Detect which cell encompasses the target text, then output its [x, y] center coordinate. 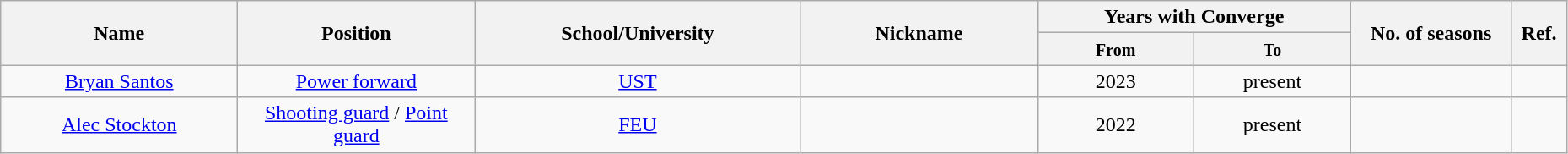
To [1273, 49]
FEU [638, 125]
Shooting guard / Point guard [356, 125]
2022 [1116, 125]
UST [638, 81]
Power forward [356, 81]
School/University [638, 33]
Ref. [1538, 33]
Name [120, 33]
Nickname [919, 33]
From [1116, 49]
Years with Converge [1194, 17]
Position [356, 33]
Bryan Santos [120, 81]
No. of seasons [1431, 33]
Alec Stockton [120, 125]
2023 [1116, 81]
